Capture the cell that displays the provided text and extract its (X, Y) central coordinate. 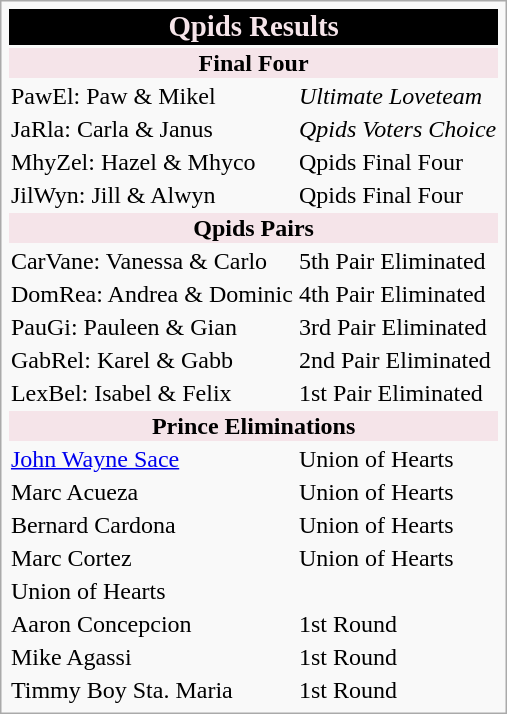
Prince Eliminations (253, 426)
Ultimate Loveteam (397, 96)
John Wayne Sace (152, 459)
CarVane: Vanessa & Carlo (152, 261)
5th Pair Eliminated (397, 261)
2nd Pair Eliminated (397, 360)
Marc Acueza (152, 492)
Mike Agassi (152, 657)
Final Four (253, 63)
JilWyn: Jill & Alwyn (152, 195)
Timmy Boy Sta. Maria (152, 690)
JaRla: Carla & Janus (152, 129)
Qpids Pairs (253, 228)
Qpids Results (253, 27)
Aaron Concepcion (152, 624)
DomRea: Andrea & Dominic (152, 294)
PauGi: Pauleen & Gian (152, 327)
3rd Pair Eliminated (397, 327)
Marc Cortez (152, 558)
PawEl: Paw & Mikel (152, 96)
Bernard Cardona (152, 525)
4th Pair Eliminated (397, 294)
Qpids Voters Choice (397, 129)
1st Pair Eliminated (397, 393)
LexBel: Isabel & Felix (152, 393)
MhyZel: Hazel & Mhyco (152, 162)
GabRel: Karel & Gabb (152, 360)
